Extract the (X, Y) coordinate from the center of the cell holding the provided text.  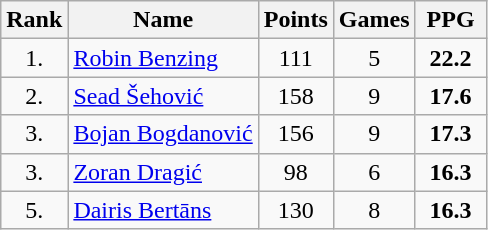
8 (374, 210)
Sead Šehović (163, 96)
Name (163, 20)
111 (296, 58)
1. (34, 58)
5. (34, 210)
Zoran Dragić (163, 172)
158 (296, 96)
5 (374, 58)
130 (296, 210)
Games (374, 20)
98 (296, 172)
PPG (450, 20)
Dairis Bertāns (163, 210)
Robin Benzing (163, 58)
22.2 (450, 58)
2. (34, 96)
Rank (34, 20)
6 (374, 172)
Points (296, 20)
Bojan Bogdanović (163, 134)
17.6 (450, 96)
17.3 (450, 134)
156 (296, 134)
